Capture the cell that displays the provided text and extract its [X, Y] central coordinate. 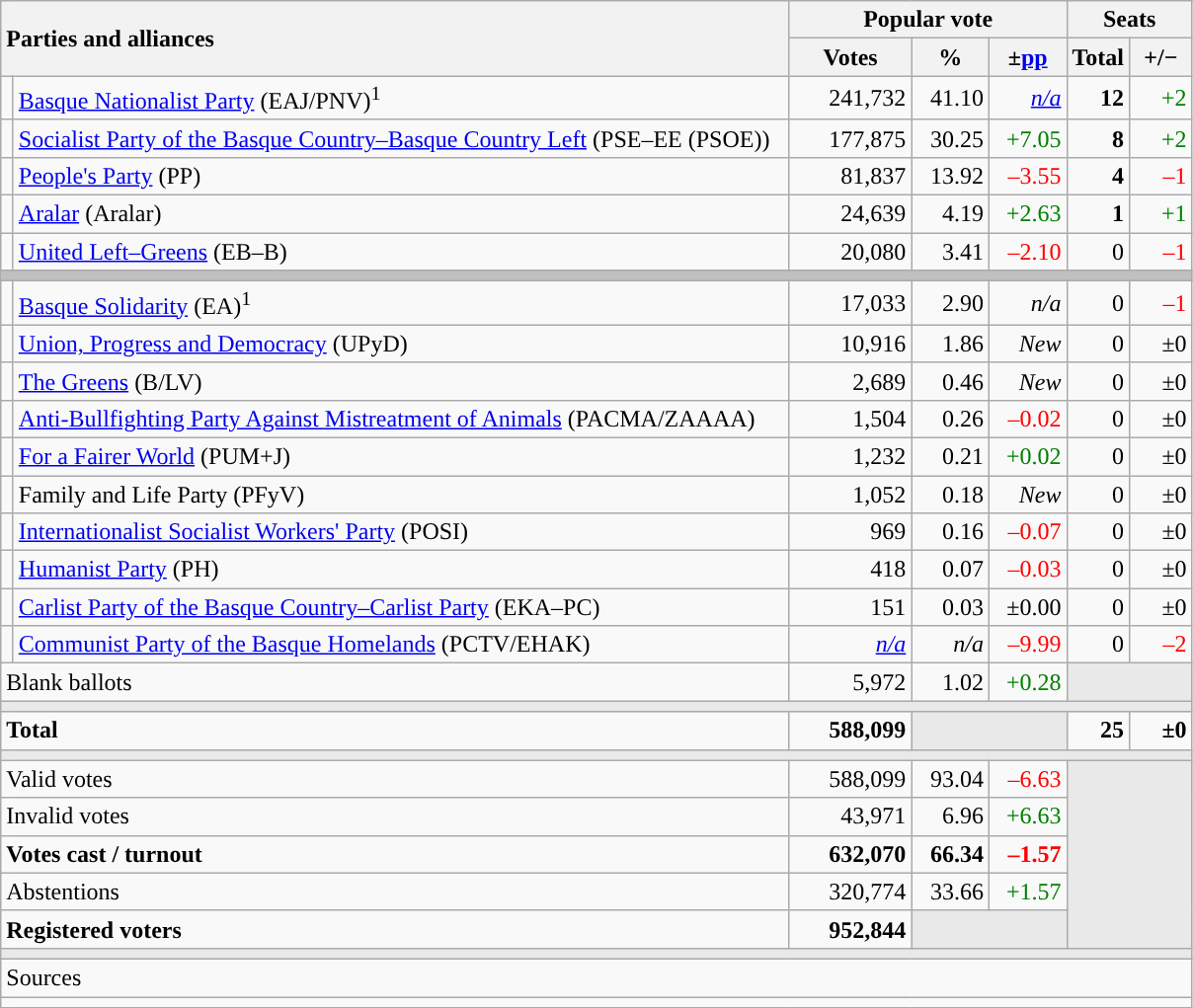
93.04 [950, 779]
2.90 [950, 304]
+6.63 [1027, 816]
20,080 [850, 252]
The Greens (B/LV) [401, 381]
Valid votes [395, 779]
1.86 [950, 344]
Votes cast / turnout [395, 854]
Registered voters [395, 929]
Sources [596, 977]
Family and Life Party (PFyV) [401, 495]
Communist Party of the Basque Homelands (PCTV/EHAK) [401, 645]
13.92 [950, 176]
0.16 [950, 532]
–6.63 [1027, 779]
Blank ballots [395, 682]
Popular vote [928, 20]
–0.03 [1027, 570]
+/− [1161, 57]
81,837 [850, 176]
+2.63 [1027, 214]
–3.55 [1027, 176]
% [950, 57]
People's Party (PP) [401, 176]
Socialist Party of the Basque Country–Basque Country Left (PSE–EE (PSOE)) [401, 138]
Internationalist Socialist Workers' Party (POSI) [401, 532]
–0.07 [1027, 532]
Aralar (Aralar) [401, 214]
3.41 [950, 252]
United Left–Greens (EB–B) [401, 252]
418 [850, 570]
Parties and alliances [395, 39]
0.21 [950, 456]
66.34 [950, 854]
±0.00 [1027, 607]
30.25 [950, 138]
0.18 [950, 495]
Basque Nationalist Party (EAJ/PNV)1 [401, 99]
8 [1098, 138]
Union, Progress and Democracy (UPyD) [401, 344]
10,916 [850, 344]
969 [850, 532]
2,689 [850, 381]
Humanist Party (PH) [401, 570]
1 [1098, 214]
1,052 [850, 495]
For a Fairer World (PUM+J) [401, 456]
4.19 [950, 214]
+0.28 [1027, 682]
Votes [850, 57]
1.02 [950, 682]
–9.99 [1027, 645]
0.26 [950, 419]
177,875 [850, 138]
+1 [1161, 214]
Invalid votes [395, 816]
1,232 [850, 456]
24,639 [850, 214]
952,844 [850, 929]
17,033 [850, 304]
632,070 [850, 854]
Carlist Party of the Basque Country–Carlist Party (EKA–PC) [401, 607]
–2 [1161, 645]
4 [1098, 176]
320,774 [850, 892]
41.10 [950, 99]
–2.10 [1027, 252]
12 [1098, 99]
–0.02 [1027, 419]
+1.57 [1027, 892]
±pp [1027, 57]
Seats [1130, 20]
43,971 [850, 816]
Basque Solidarity (EA)1 [401, 304]
0.07 [950, 570]
151 [850, 607]
Abstentions [395, 892]
+7.05 [1027, 138]
–1.57 [1027, 854]
0.46 [950, 381]
6.96 [950, 816]
1,504 [850, 419]
Anti-Bullfighting Party Against Mistreatment of Animals (PACMA/ZAAAA) [401, 419]
241,732 [850, 99]
33.66 [950, 892]
5,972 [850, 682]
25 [1098, 731]
+0.02 [1027, 456]
0.03 [950, 607]
